Capture the cell that displays the provided text and extract its (X, Y) central coordinate. 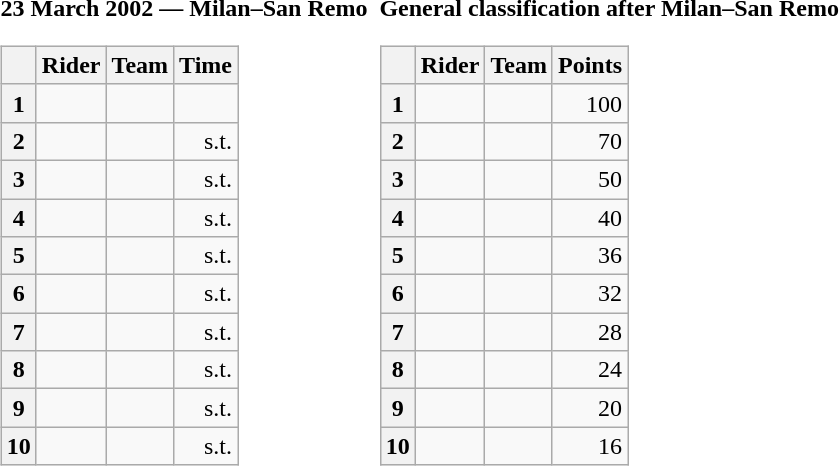
24 (590, 370)
16 (590, 446)
40 (590, 217)
36 (590, 256)
Points (590, 65)
50 (590, 179)
100 (590, 103)
20 (590, 408)
70 (590, 141)
32 (590, 294)
28 (590, 332)
Time (206, 65)
